Detect which cell encompasses the target text, then output its (X, Y) center coordinate. 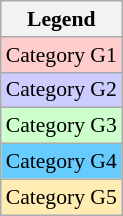
Category G4 (62, 162)
Category G2 (62, 90)
Category G5 (62, 197)
Category G1 (62, 55)
Category G3 (62, 126)
Legend (62, 19)
